For the text-containing cell, return its midpoint in (X, Y) coordinate format. 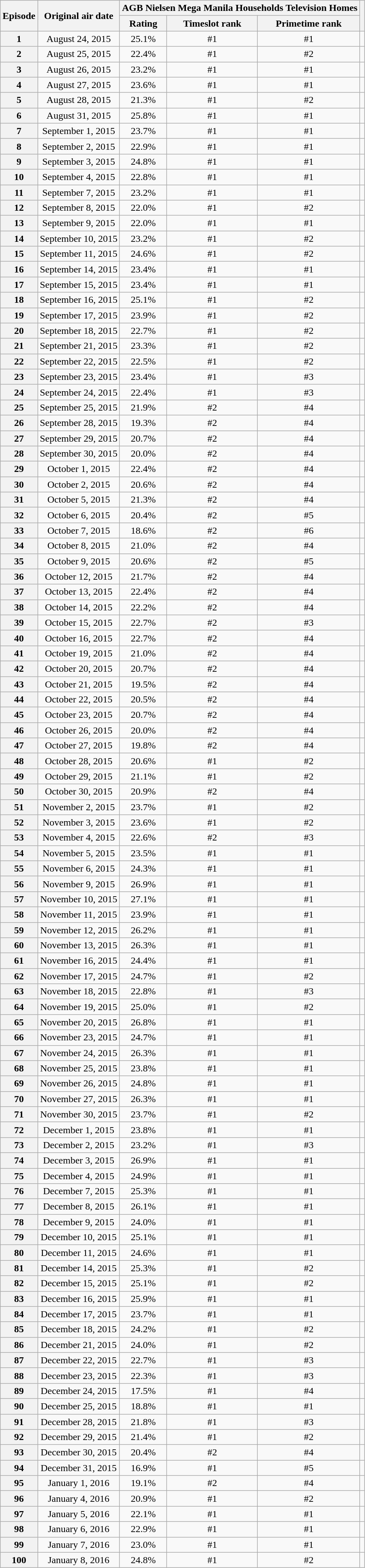
October 23, 2015 (79, 715)
September 23, 2015 (79, 377)
November 24, 2015 (79, 1053)
42 (19, 669)
41 (19, 653)
September 22, 2015 (79, 361)
70 (19, 1099)
August 25, 2015 (79, 54)
10 (19, 177)
21.7% (144, 576)
35 (19, 561)
18 (19, 300)
October 15, 2015 (79, 623)
78 (19, 1222)
November 27, 2015 (79, 1099)
September 30, 2015 (79, 454)
69 (19, 1084)
23 (19, 377)
21.9% (144, 407)
January 4, 2016 (79, 1499)
November 30, 2015 (79, 1114)
December 22, 2015 (79, 1360)
22.1% (144, 1514)
22 (19, 361)
November 23, 2015 (79, 1038)
15 (19, 254)
76 (19, 1191)
26.1% (144, 1207)
90 (19, 1406)
November 25, 2015 (79, 1068)
44 (19, 700)
September 15, 2015 (79, 285)
94 (19, 1468)
December 31, 2015 (79, 1468)
82 (19, 1283)
19.8% (144, 746)
December 17, 2015 (79, 1314)
46 (19, 730)
66 (19, 1038)
January 6, 2016 (79, 1529)
24.2% (144, 1329)
October 14, 2015 (79, 607)
67 (19, 1053)
#6 (309, 530)
86 (19, 1345)
September 16, 2015 (79, 300)
September 3, 2015 (79, 161)
33 (19, 530)
32 (19, 515)
98 (19, 1529)
100 (19, 1560)
September 18, 2015 (79, 331)
September 24, 2015 (79, 392)
14 (19, 239)
23.5% (144, 853)
56 (19, 884)
21.4% (144, 1437)
34 (19, 546)
December 7, 2015 (79, 1191)
December 4, 2015 (79, 1176)
48 (19, 761)
27.1% (144, 899)
23.0% (144, 1545)
64 (19, 1007)
52 (19, 822)
November 9, 2015 (79, 884)
October 19, 2015 (79, 653)
97 (19, 1514)
November 6, 2015 (79, 868)
November 18, 2015 (79, 992)
47 (19, 746)
25.9% (144, 1299)
December 30, 2015 (79, 1453)
November 11, 2015 (79, 914)
39 (19, 623)
71 (19, 1114)
96 (19, 1499)
October 21, 2015 (79, 684)
29 (19, 469)
3 (19, 69)
77 (19, 1207)
October 2, 2015 (79, 484)
61 (19, 961)
25 (19, 407)
September 1, 2015 (79, 131)
26.2% (144, 930)
59 (19, 930)
85 (19, 1329)
Episode (19, 16)
October 9, 2015 (79, 561)
18.8% (144, 1406)
75 (19, 1176)
37 (19, 592)
August 26, 2015 (79, 69)
January 5, 2016 (79, 1514)
22.3% (144, 1375)
55 (19, 868)
79 (19, 1237)
23.3% (144, 346)
25.8% (144, 115)
December 15, 2015 (79, 1283)
11 (19, 193)
81 (19, 1268)
45 (19, 715)
December 10, 2015 (79, 1237)
40 (19, 638)
November 13, 2015 (79, 945)
87 (19, 1360)
October 20, 2015 (79, 669)
24.4% (144, 961)
November 17, 2015 (79, 976)
September 11, 2015 (79, 254)
91 (19, 1421)
43 (19, 684)
2 (19, 54)
September 8, 2015 (79, 208)
19.3% (144, 423)
13 (19, 223)
September 9, 2015 (79, 223)
31 (19, 500)
95 (19, 1483)
October 30, 2015 (79, 792)
December 14, 2015 (79, 1268)
September 28, 2015 (79, 423)
October 16, 2015 (79, 638)
22.5% (144, 361)
September 17, 2015 (79, 315)
January 1, 2016 (79, 1483)
89 (19, 1391)
December 11, 2015 (79, 1253)
54 (19, 853)
57 (19, 899)
19.1% (144, 1483)
6 (19, 115)
August 31, 2015 (79, 115)
22.6% (144, 838)
November 2, 2015 (79, 807)
October 1, 2015 (79, 469)
December 18, 2015 (79, 1329)
99 (19, 1545)
October 7, 2015 (79, 530)
November 10, 2015 (79, 899)
Timeslot rank (212, 23)
36 (19, 576)
73 (19, 1145)
21.1% (144, 776)
December 23, 2015 (79, 1375)
October 13, 2015 (79, 592)
October 12, 2015 (79, 576)
December 28, 2015 (79, 1421)
Primetime rank (309, 23)
72 (19, 1130)
83 (19, 1299)
4 (19, 85)
October 6, 2015 (79, 515)
November 12, 2015 (79, 930)
21.8% (144, 1421)
January 8, 2016 (79, 1560)
74 (19, 1160)
92 (19, 1437)
17.5% (144, 1391)
Original air date (79, 16)
August 24, 2015 (79, 39)
26 (19, 423)
AGB Nielsen Mega Manila Households Television Homes (240, 8)
September 25, 2015 (79, 407)
58 (19, 914)
84 (19, 1314)
September 10, 2015 (79, 239)
October 29, 2015 (79, 776)
September 2, 2015 (79, 146)
December 29, 2015 (79, 1437)
20.5% (144, 700)
20 (19, 331)
68 (19, 1068)
50 (19, 792)
December 3, 2015 (79, 1160)
16.9% (144, 1468)
65 (19, 1022)
October 8, 2015 (79, 546)
November 16, 2015 (79, 961)
25.0% (144, 1007)
51 (19, 807)
September 7, 2015 (79, 193)
September 4, 2015 (79, 177)
November 3, 2015 (79, 822)
December 25, 2015 (79, 1406)
26.8% (144, 1022)
62 (19, 976)
9 (19, 161)
December 24, 2015 (79, 1391)
19 (19, 315)
8 (19, 146)
7 (19, 131)
August 27, 2015 (79, 85)
18.6% (144, 530)
September 21, 2015 (79, 346)
September 29, 2015 (79, 438)
30 (19, 484)
38 (19, 607)
November 26, 2015 (79, 1084)
17 (19, 285)
September 14, 2015 (79, 269)
63 (19, 992)
24 (19, 392)
November 20, 2015 (79, 1022)
October 22, 2015 (79, 700)
12 (19, 208)
December 16, 2015 (79, 1299)
93 (19, 1453)
80 (19, 1253)
88 (19, 1375)
Rating (144, 23)
24.9% (144, 1176)
August 28, 2015 (79, 100)
21 (19, 346)
December 9, 2015 (79, 1222)
November 4, 2015 (79, 838)
53 (19, 838)
16 (19, 269)
October 27, 2015 (79, 746)
December 2, 2015 (79, 1145)
October 26, 2015 (79, 730)
November 19, 2015 (79, 1007)
19.5% (144, 684)
22.2% (144, 607)
December 21, 2015 (79, 1345)
November 5, 2015 (79, 853)
January 7, 2016 (79, 1545)
December 1, 2015 (79, 1130)
24.3% (144, 868)
60 (19, 945)
49 (19, 776)
1 (19, 39)
28 (19, 454)
December 8, 2015 (79, 1207)
October 5, 2015 (79, 500)
5 (19, 100)
October 28, 2015 (79, 761)
27 (19, 438)
